Extract the [x, y] coordinate from the center of the cell holding the provided text.  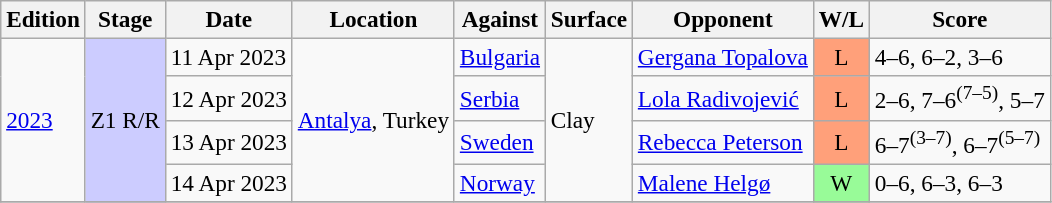
2–6, 7–6(7–5), 5–7 [960, 98]
Sweden [500, 142]
4–6, 6–2, 3–6 [960, 57]
14 Apr 2023 [228, 183]
Clay [588, 120]
11 Apr 2023 [228, 57]
W/L [841, 19]
2023 [44, 120]
6–7(3–7), 6–7(5–7) [960, 142]
13 Apr 2023 [228, 142]
Lola Radivojević [722, 98]
Score [960, 19]
Stage [125, 19]
Against [500, 19]
Serbia [500, 98]
Location [373, 19]
Gergana Topalova [722, 57]
Bulgaria [500, 57]
0–6, 6–3, 6–3 [960, 183]
Surface [588, 19]
Opponent [722, 19]
Edition [44, 19]
Norway [500, 183]
Date [228, 19]
Malene Helgø [722, 183]
Rebecca Peterson [722, 142]
Z1 R/R [125, 120]
Antalya, Turkey [373, 120]
12 Apr 2023 [228, 98]
W [841, 183]
